Provide the (x, y) coordinate of the cell's center where the given text is located.  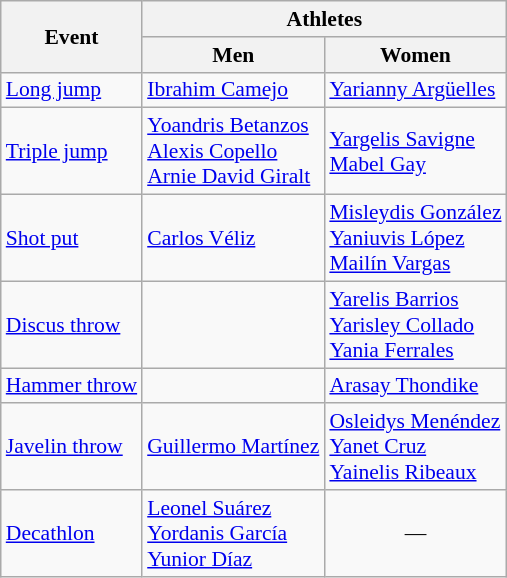
Decathlon (72, 534)
Athletes (324, 19)
Osleidys MenéndezYanet CruzYainelis Ribeaux (415, 448)
Women (415, 55)
— (415, 534)
Long jump (72, 90)
Ibrahim Camejo (233, 90)
Men (233, 55)
Yarelis BarriosYarisley ColladoYania Ferrales (415, 324)
Hammer throw (72, 386)
Carlos Véliz (233, 238)
Leonel SuárezYordanis GarcíaYunior Díaz (233, 534)
Guillermo Martínez (233, 448)
Discus throw (72, 324)
Arasay Thondike (415, 386)
Event (72, 36)
Shot put (72, 238)
Yarianny Argüelles (415, 90)
Yargelis SavigneMabel Gay (415, 152)
Javelin throw (72, 448)
Misleydis GonzálezYaniuvis LópezMailín Vargas (415, 238)
Triple jump (72, 152)
Yoandris BetanzosAlexis CopelloArnie David Giralt (233, 152)
